Identify which cell holds the provided text, then report its [X, Y] central coordinate. 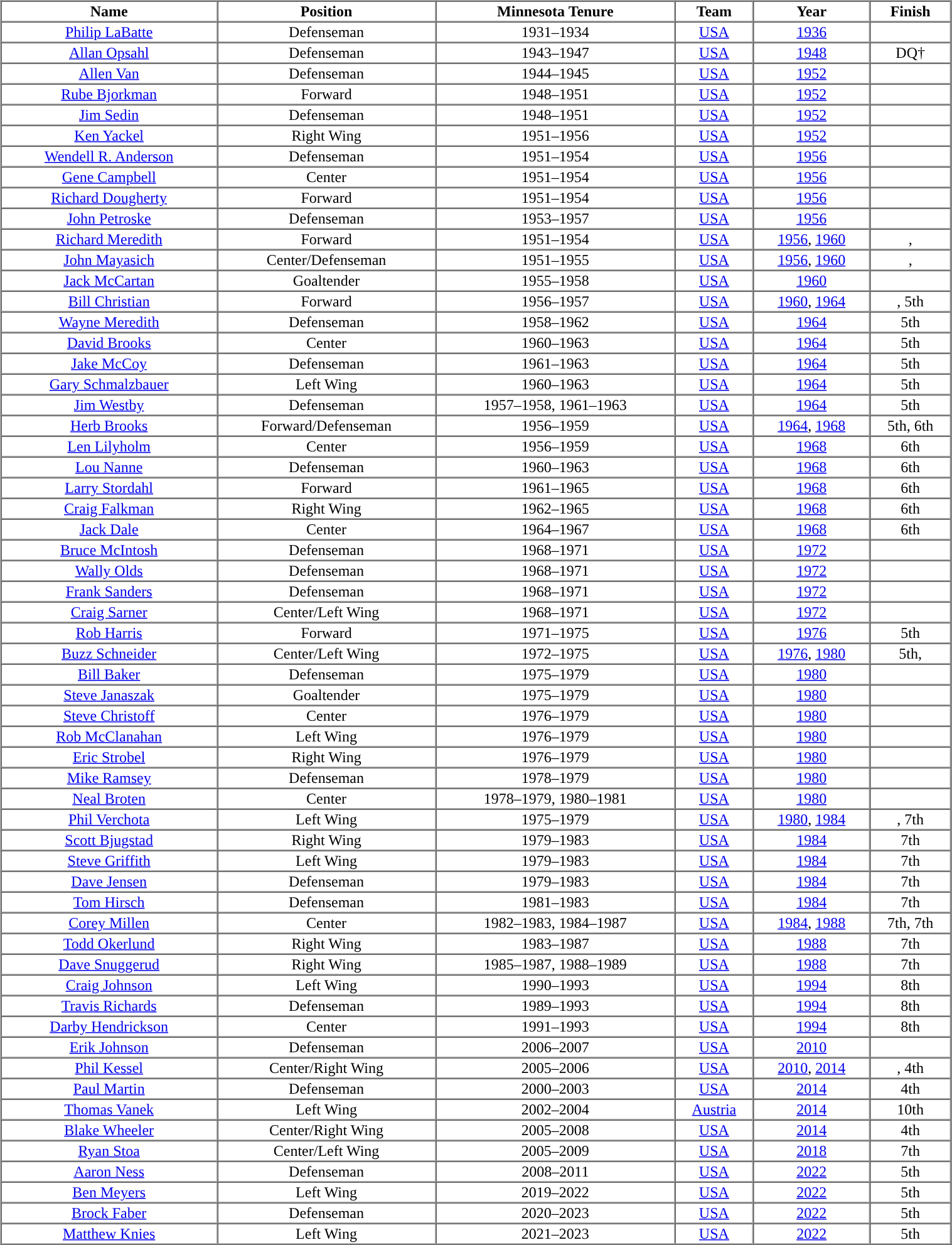
Corey Millen [109, 923]
Gary Schmalzbauer [109, 384]
Minnesota Tenure [555, 11]
Richard Meredith [109, 239]
1978–1979 [555, 777]
Richard Dougherty [109, 197]
Buzz Schneider [109, 653]
1978–1979, 1980–1981 [555, 799]
2008–2011 [555, 1172]
DQ† [910, 53]
2005–2006 [555, 1067]
Jake McCoy [109, 363]
1951–1955 [555, 260]
2010 [811, 1047]
Jim Sedin [109, 114]
1960, 1964 [811, 301]
1991–1993 [555, 1026]
1955–1958 [555, 280]
1983–1987 [555, 943]
1984, 1988 [811, 923]
Travis Richards [109, 1006]
Team [714, 11]
Gene Campbell [109, 177]
, 4th [910, 1067]
Jack McCartan [109, 280]
Eric Strobel [109, 757]
Ryan Stoa [109, 1150]
1972–1975 [555, 653]
1943–1947 [555, 53]
5th, 6th [910, 426]
1964, 1968 [811, 426]
10th [910, 1109]
Philip LaBatte [109, 31]
Craig Falkman [109, 509]
1962–1965 [555, 509]
1961–1963 [555, 363]
2018 [811, 1150]
Rube Bjorkman [109, 94]
Brock Faber [109, 1213]
1980, 1984 [811, 819]
Finish [910, 11]
Craig Sarner [109, 612]
1957–1958, 1961–1963 [555, 404]
Mike Ramsey [109, 777]
Bill Christian [109, 301]
1948 [811, 53]
2019–2022 [555, 1192]
John Petroske [109, 218]
1976 [811, 633]
2020–2023 [555, 1213]
2006–2007 [555, 1047]
Tom Hirsch [109, 902]
Frank Sanders [109, 591]
Dave Snuggerud [109, 964]
1960 [811, 280]
2000–2003 [555, 1089]
Neal Broten [109, 799]
2005–2008 [555, 1130]
1985–1987, 1988–1989 [555, 964]
Aaron Ness [109, 1172]
Dave Jensen [109, 881]
, 7th [910, 819]
Position [326, 11]
7th, 7th [910, 923]
Wally Olds [109, 570]
1931–1934 [555, 31]
2010, 2014 [811, 1067]
2005–2009 [555, 1150]
Larry Stordahl [109, 487]
Year [811, 11]
Phil Kessel [109, 1067]
1964–1967 [555, 529]
Jim Westby [109, 404]
John Mayasich [109, 260]
Jack Dale [109, 529]
Matthew Knies [109, 1233]
1971–1975 [555, 633]
Name [109, 11]
1982–1983, 1984–1987 [555, 923]
Ben Meyers [109, 1192]
David Brooks [109, 343]
Len Lilyholm [109, 446]
Allan Opsahl [109, 53]
Lou Nanne [109, 467]
Craig Johnson [109, 984]
2021–2023 [555, 1233]
1956–1957 [555, 301]
1989–1993 [555, 1006]
Austria [714, 1109]
1944–1945 [555, 73]
Center/Defenseman [326, 260]
Thomas Vanek [109, 1109]
Rob McClanahan [109, 736]
, 5th [910, 301]
Paul Martin [109, 1089]
Scott Bjugstad [109, 840]
Rob Harris [109, 633]
1976, 1980 [811, 653]
2002–2004 [555, 1109]
5th, [910, 653]
1990–1993 [555, 984]
Ken Yackel [109, 136]
Todd Okerlund [109, 943]
1981–1983 [555, 902]
Wendell R. Anderson [109, 156]
Bill Baker [109, 674]
Phil Verchota [109, 819]
Steve Janaszak [109, 694]
1961–1965 [555, 487]
1936 [811, 31]
1951–1956 [555, 136]
Wayne Meredith [109, 321]
Erik Johnson [109, 1047]
Darby Hendrickson [109, 1026]
Steve Christoff [109, 716]
1958–1962 [555, 321]
Allen Van [109, 73]
Blake Wheeler [109, 1130]
Bruce McIntosh [109, 550]
1953–1957 [555, 218]
Herb Brooks [109, 426]
Forward/Defenseman [326, 426]
Steve Griffith [109, 860]
